Find where the given text appears and provide that cell's center as [x, y] coordinate. 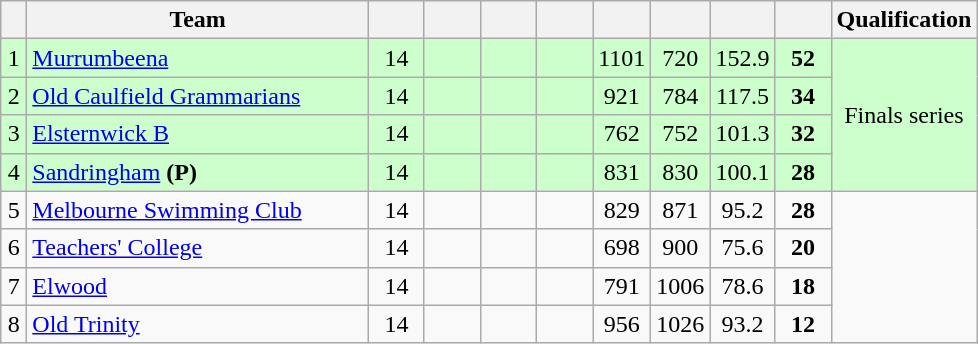
1006 [680, 286]
8 [14, 324]
784 [680, 96]
78.6 [742, 286]
1 [14, 58]
Old Caulfield Grammarians [198, 96]
Elsternwick B [198, 134]
Finals series [904, 115]
6 [14, 248]
829 [622, 210]
152.9 [742, 58]
Sandringham (P) [198, 172]
7 [14, 286]
762 [622, 134]
871 [680, 210]
100.1 [742, 172]
Old Trinity [198, 324]
Murrumbeena [198, 58]
12 [803, 324]
Qualification [904, 20]
3 [14, 134]
Elwood [198, 286]
32 [803, 134]
34 [803, 96]
1101 [622, 58]
831 [622, 172]
101.3 [742, 134]
Melbourne Swimming Club [198, 210]
Team [198, 20]
2 [14, 96]
791 [622, 286]
752 [680, 134]
20 [803, 248]
95.2 [742, 210]
921 [622, 96]
4 [14, 172]
52 [803, 58]
900 [680, 248]
Teachers' College [198, 248]
75.6 [742, 248]
93.2 [742, 324]
5 [14, 210]
1026 [680, 324]
830 [680, 172]
18 [803, 286]
698 [622, 248]
956 [622, 324]
720 [680, 58]
117.5 [742, 96]
